Search for the cell housing the specified text and yield its [x, y] center coordinate. 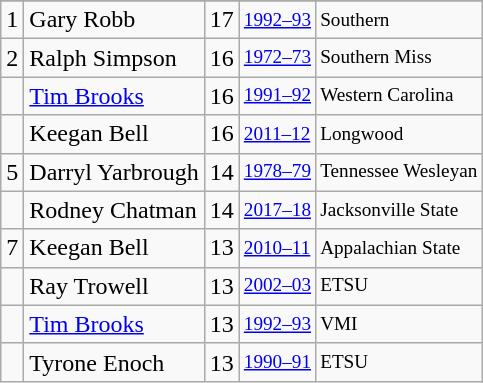
Tennessee Wesleyan [399, 172]
VMI [399, 324]
5 [12, 172]
Gary Robb [114, 20]
2010–11 [277, 248]
Longwood [399, 134]
Rodney Chatman [114, 210]
1990–91 [277, 362]
2011–12 [277, 134]
Jacksonville State [399, 210]
Tyrone Enoch [114, 362]
2002–03 [277, 286]
Ray Trowell [114, 286]
Western Carolina [399, 96]
1 [12, 20]
Ralph Simpson [114, 58]
Southern Miss [399, 58]
7 [12, 248]
2 [12, 58]
Appalachian State [399, 248]
1991–92 [277, 96]
1972–73 [277, 58]
Southern [399, 20]
1978–79 [277, 172]
17 [222, 20]
Darryl Yarbrough [114, 172]
2017–18 [277, 210]
